Locate the cell with the specified text and output its (X, Y) center coordinate. 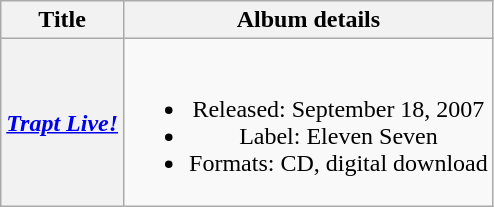
Trapt Live! (62, 122)
Released: September 18, 2007Label: Eleven SevenFormats: CD, digital download (309, 122)
Title (62, 20)
Album details (309, 20)
